For the text-containing cell, return its midpoint in (x, y) coordinate format. 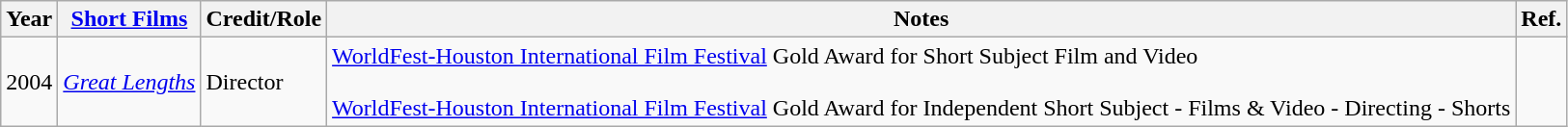
Short Films (129, 19)
Credit/Role (264, 19)
Great Lengths (129, 82)
Year (29, 19)
Notes (922, 19)
Director (264, 82)
Ref. (1542, 19)
2004 (29, 82)
